Detect which cell encompasses the target text, then output its (X, Y) center coordinate. 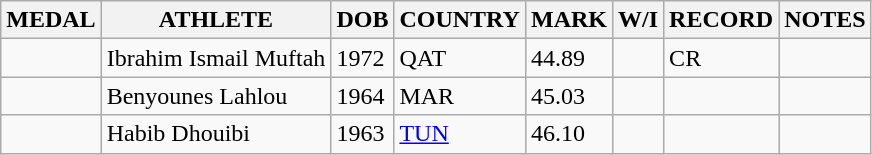
CR (722, 58)
1964 (362, 96)
MEDAL (51, 20)
NOTES (825, 20)
45.03 (568, 96)
RECORD (722, 20)
QAT (460, 58)
DOB (362, 20)
ATHLETE (216, 20)
Benyounes Lahlou (216, 96)
Ibrahim Ismail Muftah (216, 58)
MARK (568, 20)
TUN (460, 134)
1972 (362, 58)
W/I (638, 20)
COUNTRY (460, 20)
Habib Dhouibi (216, 134)
MAR (460, 96)
1963 (362, 134)
46.10 (568, 134)
44.89 (568, 58)
